From the cell containing the given text, extract its center point as (x, y) coordinate. 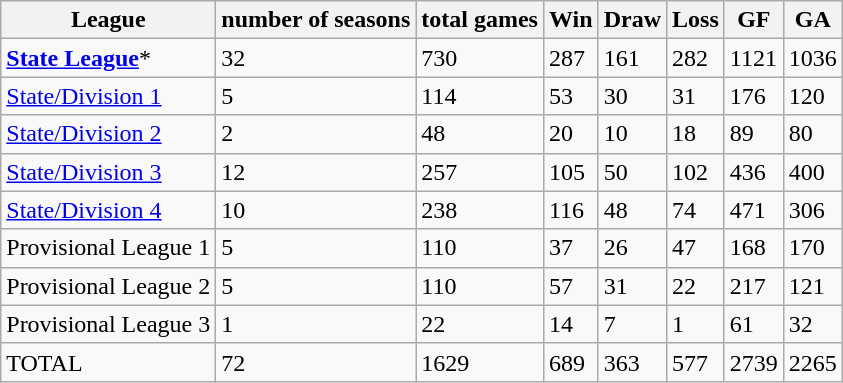
TOTAL (108, 362)
Provisional League 1 (108, 248)
26 (632, 248)
217 (754, 286)
12 (316, 172)
170 (812, 248)
1121 (754, 58)
120 (812, 96)
116 (570, 210)
57 (570, 286)
168 (754, 248)
Draw (632, 20)
total games (480, 20)
121 (812, 286)
Win (570, 20)
105 (570, 172)
89 (754, 134)
689 (570, 362)
1036 (812, 58)
37 (570, 248)
74 (696, 210)
Loss (696, 20)
State/Division 4 (108, 210)
number of seasons (316, 20)
2739 (754, 362)
47 (696, 248)
436 (754, 172)
1629 (480, 362)
577 (696, 362)
20 (570, 134)
30 (632, 96)
State/Division 1 (108, 96)
18 (696, 134)
Provisional League 2 (108, 286)
7 (632, 324)
471 (754, 210)
306 (812, 210)
61 (754, 324)
257 (480, 172)
14 (570, 324)
161 (632, 58)
282 (696, 58)
53 (570, 96)
GA (812, 20)
238 (480, 210)
176 (754, 96)
Provisional League 3 (108, 324)
400 (812, 172)
50 (632, 172)
363 (632, 362)
102 (696, 172)
287 (570, 58)
GF (754, 20)
2265 (812, 362)
730 (480, 58)
80 (812, 134)
114 (480, 96)
State League* (108, 58)
State/Division 2 (108, 134)
League (108, 20)
State/Division 3 (108, 172)
2 (316, 134)
72 (316, 362)
